Search for the cell housing the specified text and yield its (X, Y) center coordinate. 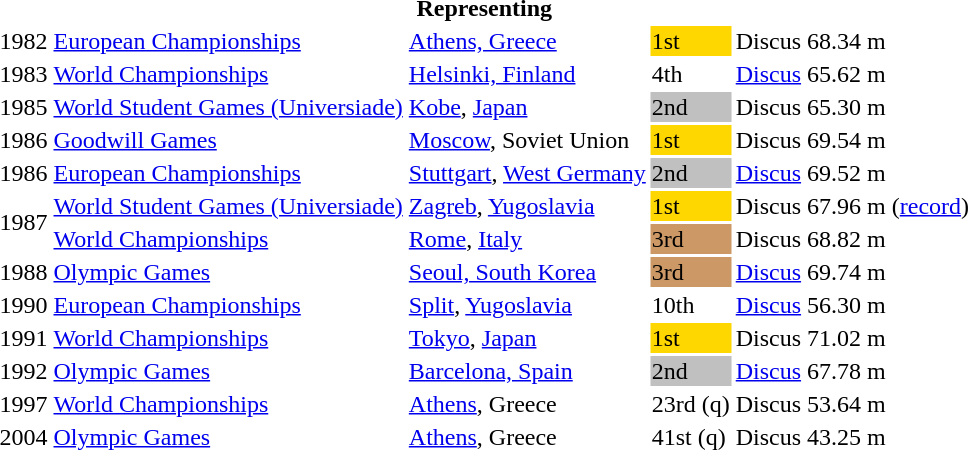
Goodwill Games (228, 140)
Zagreb, Yugoslavia (527, 206)
Barcelona, Spain (527, 371)
Rome, Italy (527, 239)
10th (690, 305)
4th (690, 74)
Tokyo, Japan (527, 338)
Kobe, Japan (527, 107)
Seoul, South Korea (527, 272)
23rd (q) (690, 404)
Moscow, Soviet Union (527, 140)
Split, Yugoslavia (527, 305)
Stuttgart, West Germany (527, 173)
Helsinki, Finland (527, 74)
